Output the (x, y) coordinate of the center of the cell containing the given text.  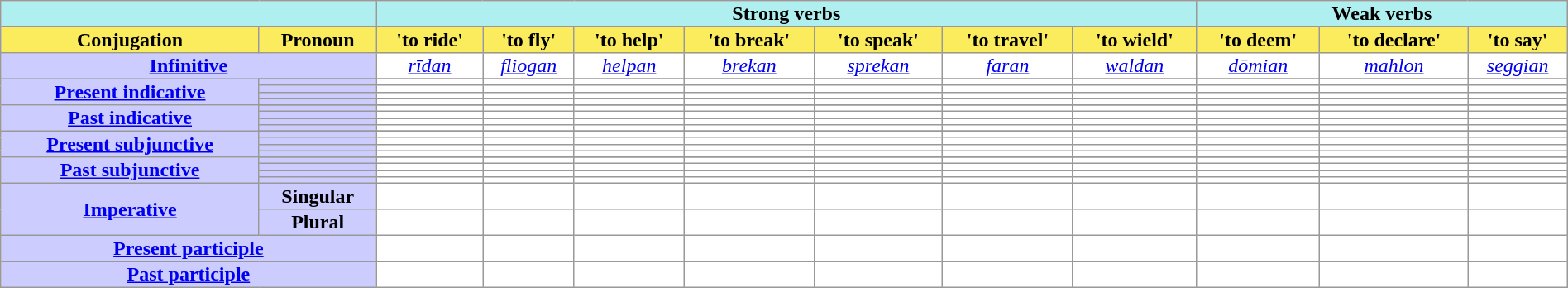
Present participle (189, 248)
Singular (318, 196)
Plural (318, 223)
'to speak' (878, 40)
'to deem' (1259, 40)
'to travel' (1007, 40)
'to fly' (528, 40)
Strong verbs (786, 14)
Past indicative (131, 118)
Present indicative (131, 92)
sprekan (878, 66)
dōmian (1259, 66)
'to say' (1518, 40)
'to break' (749, 40)
faran (1007, 66)
'to wield' (1135, 40)
Past subjunctive (131, 170)
'to help' (629, 40)
waldan (1135, 66)
Imperative (131, 209)
Past participle (189, 275)
Infinitive (189, 66)
'to ride' (430, 40)
rīdan (430, 66)
'to declare' (1394, 40)
brekan (749, 66)
Pronoun (318, 40)
fliogan (528, 66)
seggian (1518, 66)
Weak verbs (1383, 14)
Present subjunctive (131, 144)
Conjugation (131, 40)
helpan (629, 66)
mahlon (1394, 66)
